From the cell containing the given text, extract its center point as (x, y) coordinate. 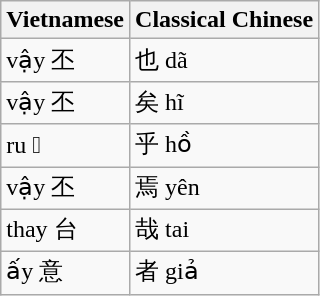
哉 tai (224, 230)
Classical Chinese (224, 20)
焉 yên (224, 188)
矣 hĩ (224, 102)
ru 𠱋 (66, 146)
者 giả (224, 274)
ấy 意 (66, 274)
thay 台 (66, 230)
Vietnamese (66, 20)
乎 hồ (224, 146)
也 dã (224, 60)
